Identify which cell holds the provided text, then report its [X, Y] central coordinate. 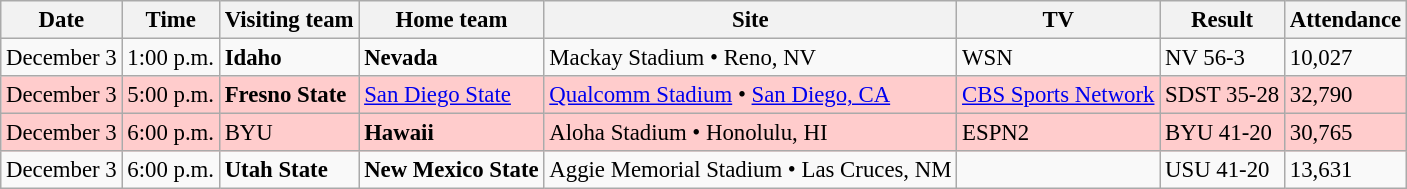
Time [170, 20]
New Mexico State [452, 170]
San Diego State [452, 95]
Nevada [452, 58]
NV 56-3 [1222, 58]
13,631 [1345, 170]
Fresno State [288, 95]
Aloha Stadium • Honolulu, HI [750, 133]
Date [62, 20]
SDST 35-28 [1222, 95]
Utah State [288, 170]
BYU 41-20 [1222, 133]
Visiting team [288, 20]
USU 41-20 [1222, 170]
32,790 [1345, 95]
10,027 [1345, 58]
Attendance [1345, 20]
30,765 [1345, 133]
Aggie Memorial Stadium • Las Cruces, NM [750, 170]
CBS Sports Network [1058, 95]
Home team [452, 20]
ESPN2 [1058, 133]
1:00 p.m. [170, 58]
WSN [1058, 58]
Result [1222, 20]
TV [1058, 20]
Site [750, 20]
Qualcomm Stadium • San Diego, CA [750, 95]
BYU [288, 133]
Hawaii [452, 133]
Mackay Stadium • Reno, NV [750, 58]
5:00 p.m. [170, 95]
Idaho [288, 58]
